Output the [x, y] coordinate of the center of the cell containing the given text.  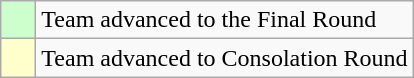
Team advanced to the Final Round [224, 20]
Team advanced to Consolation Round [224, 58]
